Detect which cell encompasses the target text, then output its (X, Y) center coordinate. 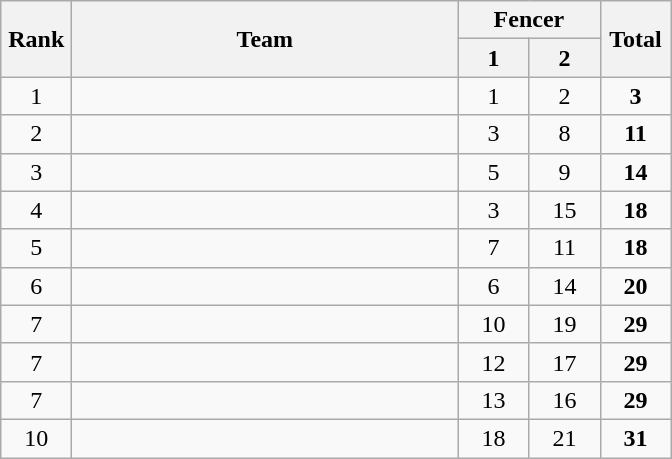
Team (265, 39)
21 (564, 438)
8 (564, 134)
4 (36, 210)
Rank (36, 39)
16 (564, 400)
12 (494, 362)
Fencer (529, 20)
31 (636, 438)
17 (564, 362)
Total (636, 39)
13 (494, 400)
9 (564, 172)
15 (564, 210)
20 (636, 286)
19 (564, 324)
